Detect which cell encompasses the target text, then output its (X, Y) center coordinate. 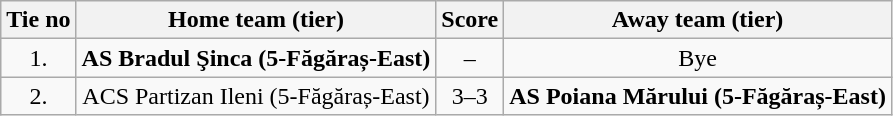
Home team (tier) (256, 20)
ACS Partizan Ileni (5-Făgăraș-East) (256, 96)
Bye (698, 58)
3–3 (470, 96)
Tie no (38, 20)
Score (470, 20)
Away team (tier) (698, 20)
AS Bradul Şinca (5-Făgăraș-East) (256, 58)
AS Poiana Mărului (5-Făgăraș-East) (698, 96)
1. (38, 58)
– (470, 58)
2. (38, 96)
